Determine the [x, y] coordinate at the center of the cell enclosing the given text.  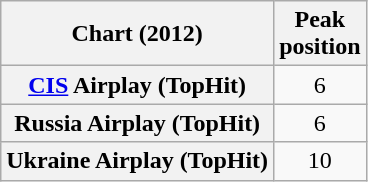
CIS Airplay (TopHit) [138, 85]
Ukraine Airplay (TopHit) [138, 161]
Russia Airplay (TopHit) [138, 123]
Peakposition [320, 34]
Chart (2012) [138, 34]
10 [320, 161]
